Return [x, y] of the center of cell containing provided text 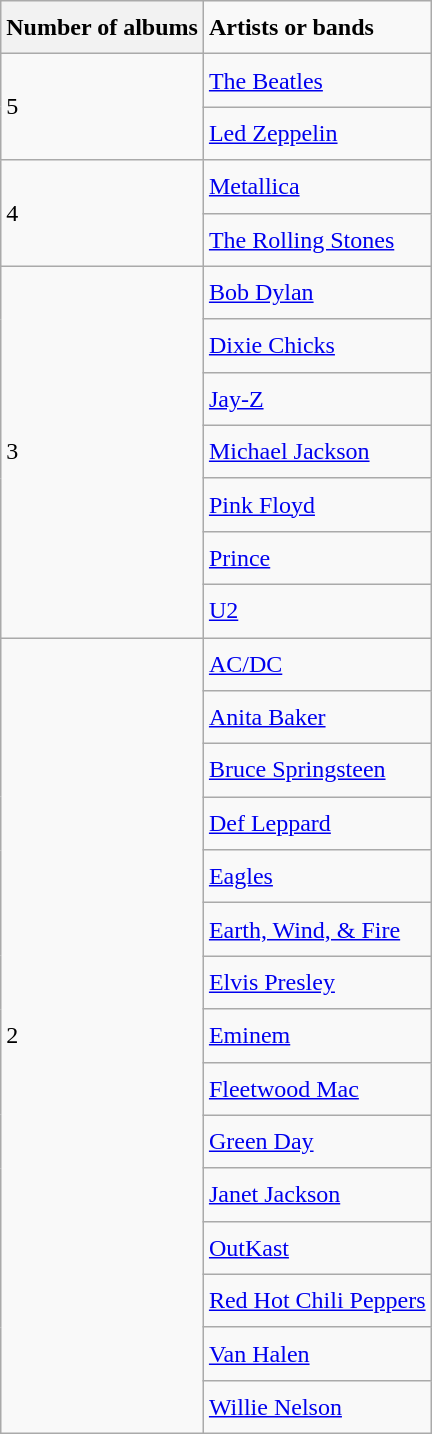
5 [102, 107]
Prince [317, 558]
3 [102, 452]
AC/DC [317, 664]
Dixie Chicks [317, 346]
Def Leppard [317, 824]
The Rolling Stones [317, 240]
Willie Nelson [317, 1406]
2 [102, 1036]
Green Day [317, 1142]
Eminem [317, 1036]
Michael Jackson [317, 452]
Number of albums [102, 28]
OutKast [317, 1248]
Bruce Springsteen [317, 770]
Jay-Z [317, 398]
Metallica [317, 186]
Bob Dylan [317, 292]
The Beatles [317, 80]
Elvis Presley [317, 982]
Anita Baker [317, 718]
Artists or bands [317, 28]
4 [102, 213]
Van Halen [317, 1354]
Earth, Wind, & Fire [317, 930]
U2 [317, 610]
Red Hot Chili Peppers [317, 1300]
Fleetwood Mac [317, 1088]
Janet Jackson [317, 1194]
Pink Floyd [317, 504]
Led Zeppelin [317, 134]
Eagles [317, 876]
